Extract the [x, y] coordinate from the center of the cell holding the provided text.  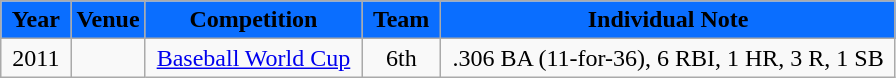
6th [402, 58]
Team [402, 20]
Individual Note [668, 20]
Baseball World Cup [254, 58]
.306 BA (11-for-36), 6 RBI, 1 HR, 3 R, 1 SB [668, 58]
Year [36, 20]
Competition [254, 20]
2011 [36, 58]
Venue [108, 20]
